Identify which cell holds the provided text, then report its (X, Y) central coordinate. 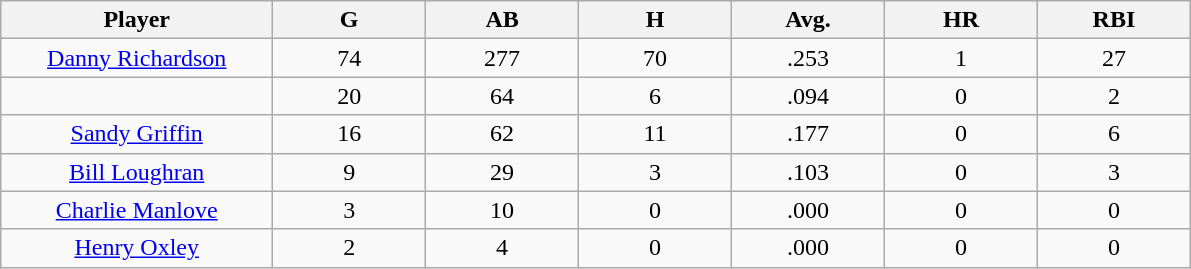
277 (502, 58)
.253 (808, 58)
Danny Richardson (137, 58)
4 (502, 248)
62 (502, 134)
.103 (808, 172)
Sandy Griffin (137, 134)
29 (502, 172)
70 (656, 58)
G (350, 20)
9 (350, 172)
Bill Loughran (137, 172)
20 (350, 96)
16 (350, 134)
Henry Oxley (137, 248)
1 (960, 58)
Avg. (808, 20)
11 (656, 134)
H (656, 20)
Player (137, 20)
10 (502, 210)
HR (960, 20)
AB (502, 20)
64 (502, 96)
.094 (808, 96)
.177 (808, 134)
Charlie Manlove (137, 210)
27 (1114, 58)
RBI (1114, 20)
74 (350, 58)
